Return [x, y] of the center of cell containing provided text 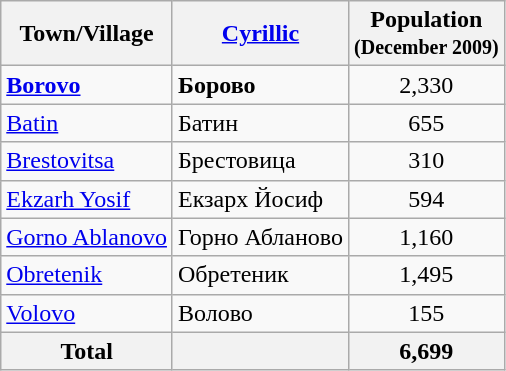
Обретеник [260, 275]
Volovo [87, 313]
Брестовица [260, 161]
1,495 [427, 275]
310 [427, 161]
Горно Абланово [260, 237]
6,699 [427, 351]
Population(December 2009) [427, 34]
Batin [87, 123]
Borovo [87, 85]
Батин [260, 123]
Ekzarh Yosif [87, 199]
2,330 [427, 85]
Obretenik [87, 275]
Cyrillic [260, 34]
Brestovitsa [87, 161]
Total [87, 351]
155 [427, 313]
1,160 [427, 237]
Екзарх Йосиф [260, 199]
594 [427, 199]
655 [427, 123]
Gorno Ablanovo [87, 237]
Волово [260, 313]
Town/Village [87, 34]
Борово [260, 85]
